Return the (X, Y) coordinate for the center point of the cell that contains the specified text.  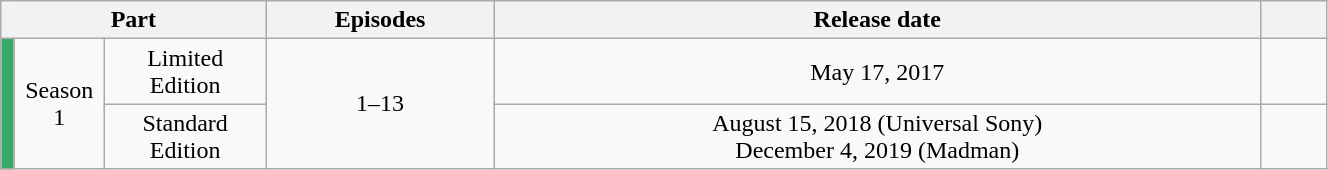
Part (134, 20)
Standard Edition (184, 136)
May 17, 2017 (877, 72)
1–13 (380, 104)
Limited Edition (184, 72)
Release date (877, 20)
Season 1 (59, 104)
August 15, 2018 (Universal Sony)December 4, 2019 (Madman) (877, 136)
Episodes (380, 20)
